Identify which cell holds the provided text, then report its [X, Y] central coordinate. 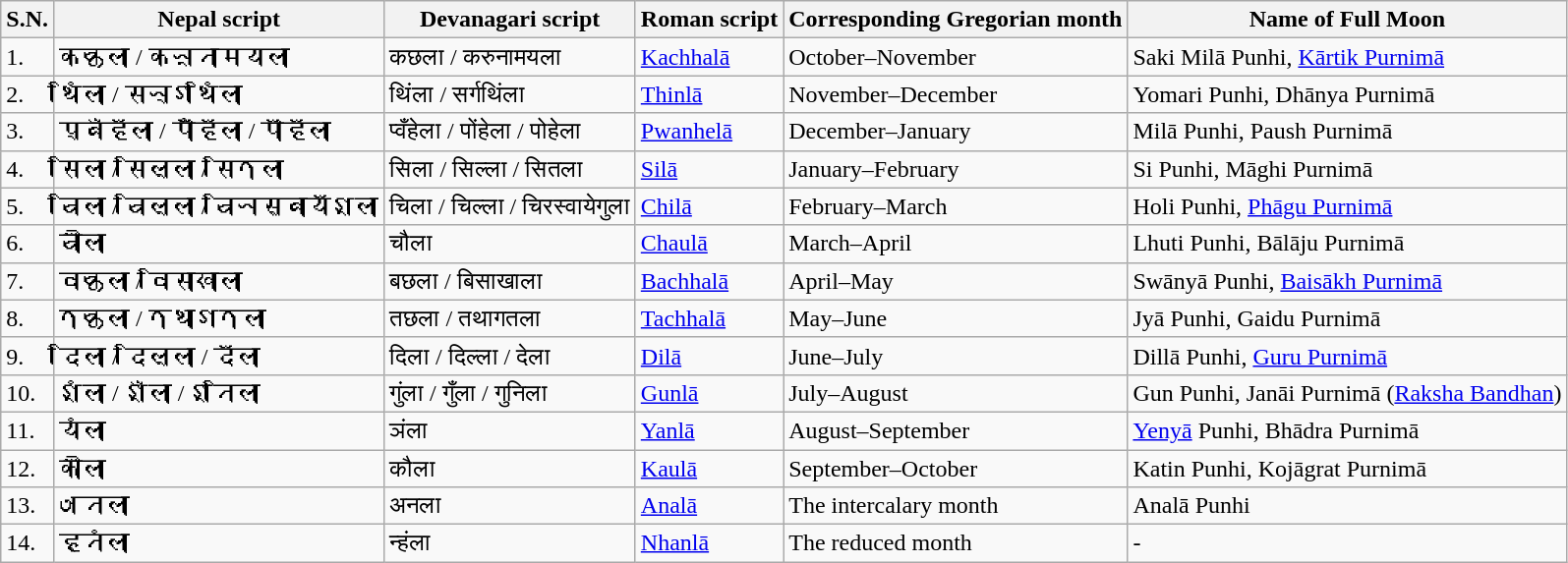
November–December [956, 94]
June–July [956, 356]
बछला / बिसाखाला [509, 281]
Kachhalā [709, 57]
Swānyā Punhi, Baisākh Purnimā [1347, 281]
𑐎𑑁𑐮𑐵 [218, 469]
Dillā Punhi, Guru Purnimā [1347, 356]
Thinlā [709, 94]
- [1347, 543]
April–May [956, 281]
12. [28, 469]
Tachhalā [709, 318]
Milā Punhi, Paush Purnimā [1347, 132]
𑐡𑐶𑐮𑐵 / 𑐡𑐶𑐮𑑂𑐮𑐵 / 𑐡𑐾𑐮𑐵 [218, 356]
ञंला [509, 430]
𑐔𑐶𑐮𑐵 / 𑐔𑐶𑐮𑑂𑐮𑐵 / 𑐔𑐶𑐬𑐳𑑂𑐰𑐵𑐫𑐾𑐐𑐸𑐮𑐵 [218, 206]
5. [28, 206]
चिला / चिल्ला / चिरस्वायेगुला [509, 206]
Kaulā [709, 469]
Holi Punhi, Phāgu Purnimā [1347, 206]
March–April [956, 244]
6. [28, 244]
December–January [956, 132]
Chilā [709, 206]
𑐎𑐕𑐮𑐵 / 𑐎𑐬𑐸𑐣𑐵𑐩𑐫𑐮𑐵 [218, 57]
𑐧𑐕𑐮𑐵 / 𑐧𑐶𑐳𑐵𑐏𑐵𑐮𑐵 [218, 281]
Dilā [709, 356]
Gun Punhi, Janāi Purnimā (Raksha Bandhan) [1347, 393]
7. [28, 281]
1. [28, 57]
Analā Punhi [1347, 506]
13. [28, 506]
Jyā Punhi, Gaidu Purnimā [1347, 318]
Pwanhelā [709, 132]
Corresponding Gregorian month [956, 20]
February–March [956, 206]
Gunlā [709, 393]
तछला / तथागतला [509, 318]
𑐠𑐶𑑄𑐮𑐵 / 𑐳𑐬𑑂𑐐𑐠𑐶𑑄𑐮𑐵 [218, 94]
S.N. [28, 20]
अनला [509, 506]
प्वँहेला / पोंहेला / पोहेला [509, 132]
Silā [709, 169]
𑐴𑑂𑐣𑑄𑐮𑐵 [218, 543]
Nepal script [218, 20]
May–June [956, 318]
न्हंला [509, 543]
Bachhalā [709, 281]
Yomari Punhi, Dhānya Purnimā [1347, 94]
गुंला / गुँला / गुनिला [509, 393]
चौला [509, 244]
𑐫𑑄𑐮𑐵 [218, 430]
10. [28, 393]
September–October [956, 469]
9. [28, 356]
January–February [956, 169]
3. [28, 132]
October–November [956, 57]
Name of Full Moon [1347, 20]
4. [28, 169]
Yanlā [709, 430]
14. [28, 543]
11. [28, 430]
Analā [709, 506]
कौला [509, 469]
Lhuti Punhi, Bālāju Purnimā [1347, 244]
The intercalary month [956, 506]
2. [28, 94]
Si Punhi, Māghi Purnimā [1347, 169]
𑐟𑐕𑐮𑐵 / 𑐟𑐠𑐵𑐐𑐟𑐮𑐵 [218, 318]
कछला / करुनामयला [509, 57]
The reduced month [956, 543]
Nhanlā [709, 543]
थिंला / सर्गथिंला [509, 94]
Yenyā Punhi, Bhādra Purnimā [1347, 430]
July–August [956, 393]
𑐐𑐸𑑄𑐮𑐵 / 𑐐𑐸𑑃𑐮𑐵 / 𑐐𑐸𑐣𑐶𑐮𑐵 [218, 393]
Roman script [709, 20]
𑐀𑐣𑐮𑐵 [218, 506]
𑐔𑑁𑐮𑐵 [218, 244]
𑐳𑐶𑐮𑐵 / 𑐳𑐶𑐮𑑂𑐮𑐵 / 𑐳𑐶𑐟𑐮𑐵 [218, 169]
Chaulā [709, 244]
Katin Punhi, Kojāgrat Purnimā [1347, 469]
𑐥𑑂𑐰𑑃𑐴𑐾𑐮𑐵 / 𑐥𑑀𑑄𑐴𑐾𑐮𑐵 / 𑐥𑑀𑐴𑐾𑐮𑐵 [218, 132]
Saki Milā Punhi, Kārtik Purnimā [1347, 57]
8. [28, 318]
सिला / सिल्ला / सितला [509, 169]
दिला / दिल्ला / देला [509, 356]
August–September [956, 430]
Devanagari script [509, 20]
